Pinpoint the cell where the given text exists, returning its (x, y) midpoint coordinate. 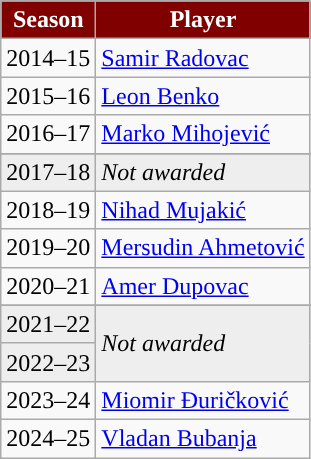
2016–17 (48, 134)
2020–21 (48, 286)
Leon Benko (203, 96)
2019–20 (48, 248)
Samir Radovac (203, 58)
Vladan Bubanja (203, 438)
Miomir Đuričković (203, 400)
2018–19 (48, 210)
2023–24 (48, 400)
2024–25 (48, 438)
2017–18 (48, 172)
Season (48, 20)
Marko Mihojević (203, 134)
2022–23 (48, 362)
Nihad Mujakić (203, 210)
Mersudin Ahmetović (203, 248)
Amer Dupovac (203, 286)
2015–16 (48, 96)
2021–22 (48, 324)
Player (203, 20)
2014–15 (48, 58)
